Identify which cell holds the provided text, then report its [x, y] central coordinate. 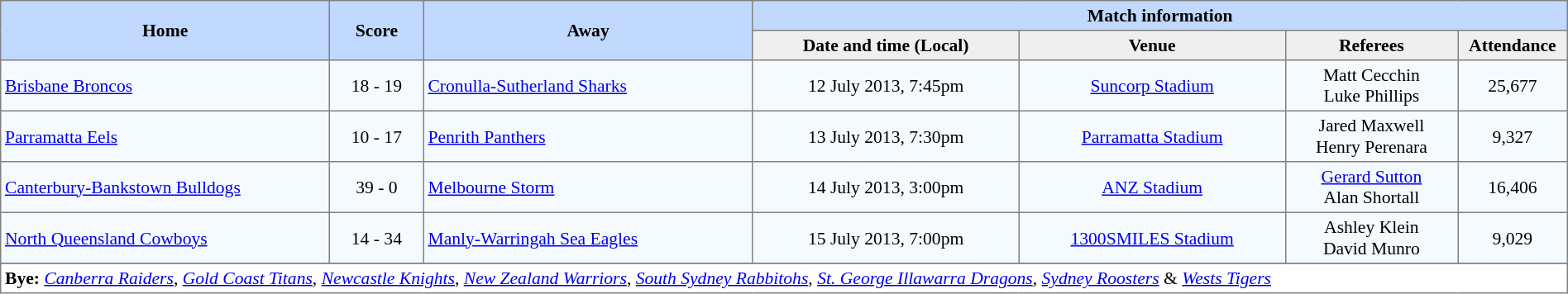
Referees [1371, 45]
1300SMILES Stadium [1152, 238]
Matt CecchinLuke Phillips [1371, 86]
Score [377, 31]
Manly-Warringah Sea Eagles [588, 238]
13 July 2013, 7:30pm [886, 136]
Date and time (Local) [886, 45]
Away [588, 31]
Gerard SuttonAlan Shortall [1371, 187]
14 July 2013, 3:00pm [886, 187]
9,327 [1513, 136]
39 - 0 [377, 187]
Parramatta Eels [165, 136]
Cronulla-Sutherland Sharks [588, 86]
Jared MaxwellHenry Perenara [1371, 136]
14 - 34 [377, 238]
Parramatta Stadium [1152, 136]
Attendance [1513, 45]
9,029 [1513, 238]
Ashley KleinDavid Munro [1371, 238]
Venue [1152, 45]
North Queensland Cowboys [165, 238]
16,406 [1513, 187]
Match information [1159, 16]
Brisbane Broncos [165, 86]
10 - 17 [377, 136]
25,677 [1513, 86]
Home [165, 31]
ANZ Stadium [1152, 187]
Melbourne Storm [588, 187]
Suncorp Stadium [1152, 86]
Penrith Panthers [588, 136]
18 - 19 [377, 86]
15 July 2013, 7:00pm [886, 238]
12 July 2013, 7:45pm [886, 86]
Canterbury-Bankstown Bulldogs [165, 187]
